Extract the (X, Y) coordinate from the center of the cell holding the provided text.  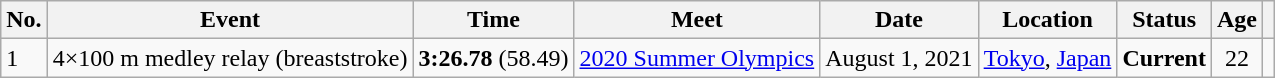
22 (1236, 58)
Status (1164, 20)
4×100 m medley relay (breaststroke) (230, 58)
August 1, 2021 (899, 58)
Age (1236, 20)
Location (1048, 20)
3:26.78 (58.49) (494, 58)
Time (494, 20)
Meet (697, 20)
Event (230, 20)
1 (24, 58)
No. (24, 20)
Tokyo, Japan (1048, 58)
2020 Summer Olympics (697, 58)
Date (899, 20)
Current (1164, 58)
